Detect which cell encompasses the target text, then output its [X, Y] center coordinate. 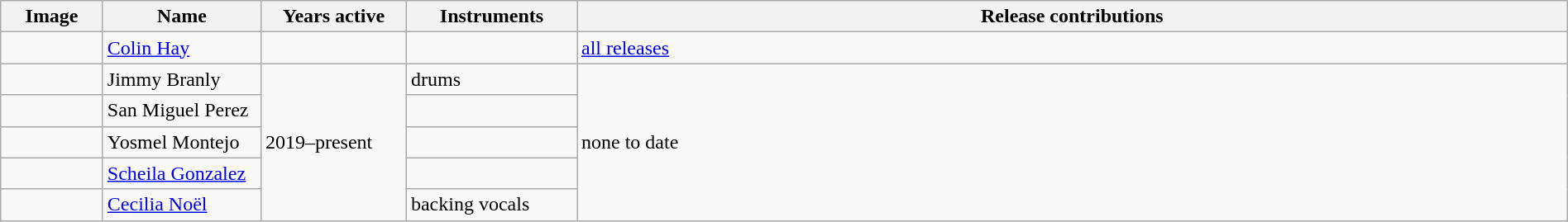
Yosmel Montejo [182, 142]
Jimmy Branly [182, 79]
2019–present [333, 142]
drums [491, 79]
Release contributions [1073, 17]
Cecilia Noël [182, 205]
Image [52, 17]
Colin Hay [182, 48]
Years active [333, 17]
backing vocals [491, 205]
all releases [1073, 48]
Name [182, 17]
none to date [1073, 142]
San Miguel Perez [182, 111]
Instruments [491, 17]
Scheila Gonzalez [182, 173]
